From the cell containing the given text, extract its center point as (X, Y) coordinate. 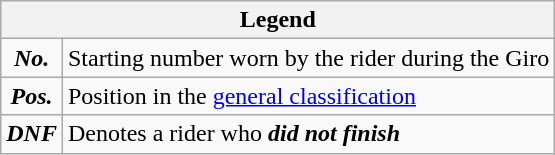
Position in the general classification (308, 96)
Denotes a rider who did not finish (308, 134)
DNF (32, 134)
Pos. (32, 96)
Starting number worn by the rider during the Giro (308, 58)
Legend (278, 20)
No. (32, 58)
